Scan for the cell matching the given text and deliver its [X, Y] coordinate at center. 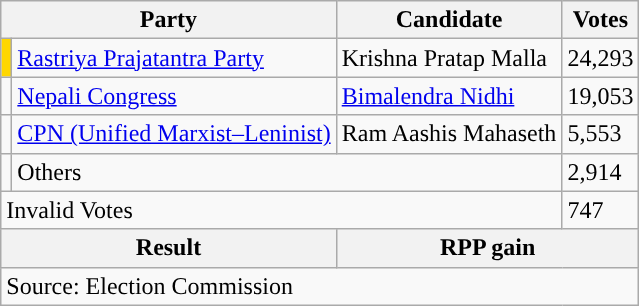
Krishna Pratap Malla [449, 58]
Votes [600, 20]
Candidate [449, 20]
747 [600, 210]
Nepali Congress [174, 96]
2,914 [600, 172]
5,553 [600, 134]
Source: Election Commission [320, 286]
Others [287, 172]
RPP gain [488, 248]
Bimalendra Nidhi [449, 96]
Result [168, 248]
Ram Aashis Mahaseth [449, 134]
19,053 [600, 96]
Rastriya Prajatantra Party [174, 58]
CPN (Unified Marxist–Leninist) [174, 134]
Invalid Votes [282, 210]
Party [168, 20]
24,293 [600, 58]
